Output the [x, y] coordinate of the center of the cell containing the given text.  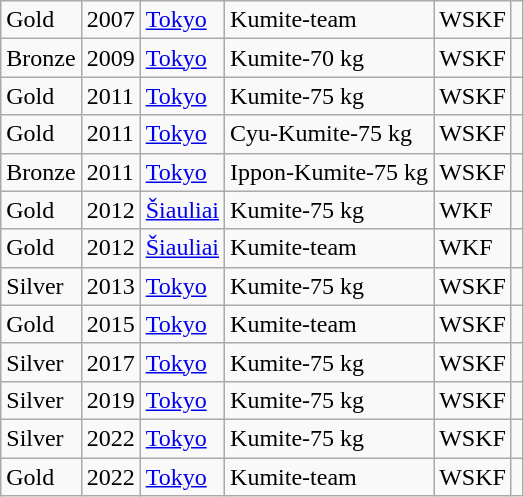
Kumite-70 kg [330, 58]
2015 [110, 324]
Ippon-Kumite-75 kg [330, 172]
2013 [110, 286]
2019 [110, 400]
2007 [110, 20]
2009 [110, 58]
2017 [110, 362]
Cyu-Kumite-75 kg [330, 134]
